Extract the (x, y) coordinate from the center of the cell holding the provided text.  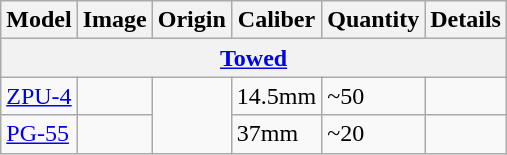
Caliber (276, 20)
Quantity (374, 20)
Image (114, 20)
14.5mm (276, 96)
Towed (254, 58)
37mm (276, 134)
PG-55 (39, 134)
~50 (374, 96)
~20 (374, 134)
ZPU-4 (39, 96)
Details (466, 20)
Model (39, 20)
Origin (192, 20)
